Determine the (X, Y) coordinate at the center of the cell enclosing the given text.  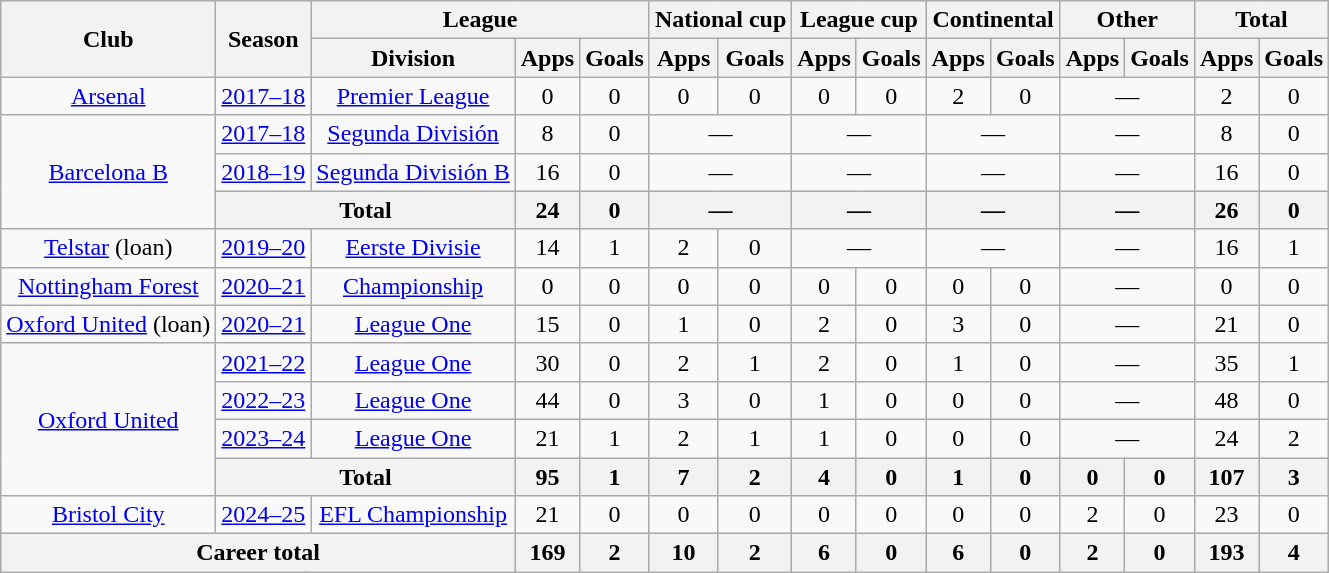
Division (413, 58)
League (480, 20)
7 (683, 477)
2021–22 (264, 362)
48 (1226, 400)
Segunda División B (413, 172)
Season (264, 39)
Championship (413, 286)
14 (547, 248)
2022–23 (264, 400)
193 (1226, 553)
Bristol City (108, 515)
Continental (993, 20)
95 (547, 477)
10 (683, 553)
Career total (258, 553)
107 (1226, 477)
Telstar (loan) (108, 248)
EFL Championship (413, 515)
Premier League (413, 96)
Club (108, 39)
2023–24 (264, 438)
2024–25 (264, 515)
2019–20 (264, 248)
League cup (859, 20)
Oxford United (108, 419)
35 (1226, 362)
Nottingham Forest (108, 286)
Arsenal (108, 96)
National cup (720, 20)
Segunda División (413, 134)
15 (547, 324)
Oxford United (loan) (108, 324)
Other (1127, 20)
Barcelona B (108, 172)
26 (1226, 210)
30 (547, 362)
Eerste Divisie (413, 248)
44 (547, 400)
23 (1226, 515)
2018–19 (264, 172)
169 (547, 553)
